Output the [x, y] coordinate of the center of the cell containing the given text.  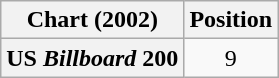
US Billboard 200 [92, 58]
9 [231, 58]
Chart (2002) [92, 20]
Position [231, 20]
